Determine the [X, Y] coordinate at the center of the cell enclosing the given text.  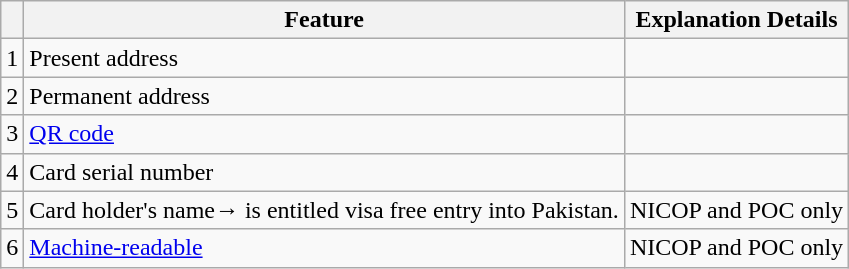
Explanation Details [736, 20]
Card serial number [324, 172]
Machine-readable [324, 248]
QR code [324, 134]
6 [12, 248]
1 [12, 58]
Card holder's name→ is entitled visa free entry into Pakistan. [324, 210]
5 [12, 210]
4 [12, 172]
Feature [324, 20]
Permanent address [324, 96]
Present address [324, 58]
2 [12, 96]
3 [12, 134]
